Return the [x, y] coordinate for the center point of the cell that contains the specified text.  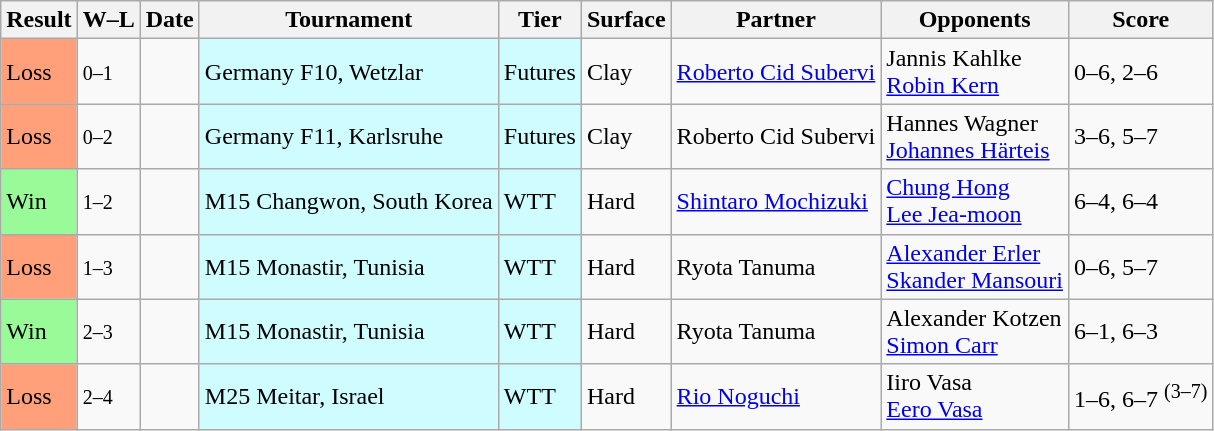
Chung Hong Lee Jea-moon [975, 202]
1–2 [108, 202]
Date [170, 20]
Score [1141, 20]
Rio Noguchi [776, 396]
Tier [540, 20]
0–6, 2–6 [1141, 72]
0–1 [108, 72]
Iiro Vasa Eero Vasa [975, 396]
Shintaro Mochizuki [776, 202]
Opponents [975, 20]
6–4, 6–4 [1141, 202]
Germany F10, Wetzlar [348, 72]
Alexander Erler Skander Mansouri [975, 266]
2–3 [108, 332]
1–3 [108, 266]
Tournament [348, 20]
Germany F11, Karlsruhe [348, 136]
M15 Changwon, South Korea [348, 202]
M25 Meitar, Israel [348, 396]
Jannis Kahlke Robin Kern [975, 72]
3–6, 5–7 [1141, 136]
Surface [626, 20]
Result [39, 20]
W–L [108, 20]
0–2 [108, 136]
Alexander Kotzen Simon Carr [975, 332]
2–4 [108, 396]
1–6, 6–7 (3–7) [1141, 396]
0–6, 5–7 [1141, 266]
Partner [776, 20]
6–1, 6–3 [1141, 332]
Hannes Wagner Johannes Härteis [975, 136]
